Return (X, Y) of the center of cell containing provided text 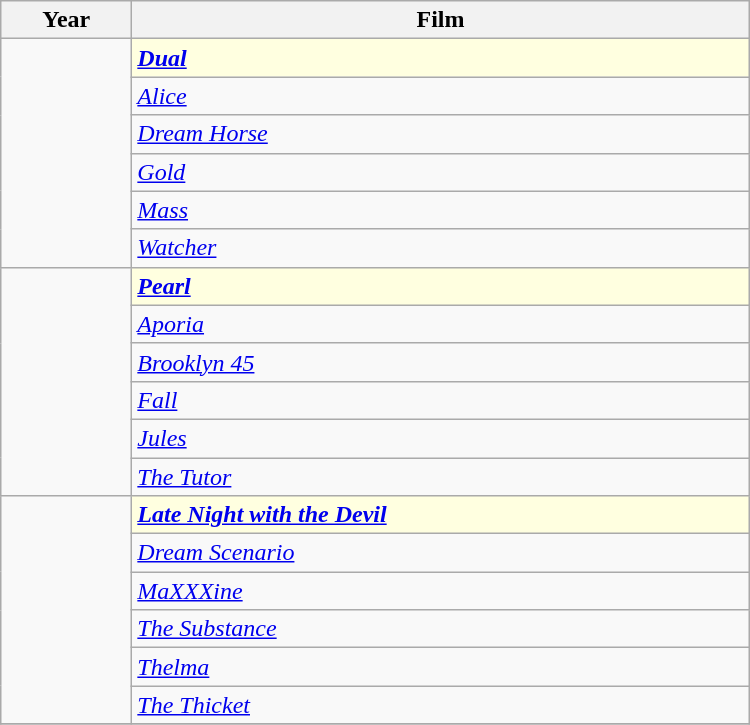
The Tutor (440, 477)
Pearl (440, 286)
Dream Scenario (440, 553)
Gold (440, 172)
Aporia (440, 324)
Watcher (440, 248)
Mass (440, 210)
Year (66, 20)
Late Night with the Devil (440, 515)
Dream Horse (440, 134)
Jules (440, 438)
Film (440, 20)
The Thicket (440, 705)
The Substance (440, 629)
MaXXXine (440, 591)
Alice (440, 96)
Dual (440, 58)
Thelma (440, 667)
Brooklyn 45 (440, 362)
Fall (440, 400)
